Identify which cell holds the provided text, then report its (x, y) central coordinate. 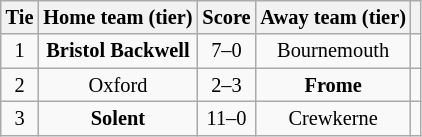
11–0 (226, 118)
Crewkerne (332, 118)
Score (226, 17)
Away team (tier) (332, 17)
Bournemouth (332, 51)
Oxford (118, 85)
Home team (tier) (118, 17)
3 (20, 118)
Tie (20, 17)
Frome (332, 85)
7–0 (226, 51)
2 (20, 85)
2–3 (226, 85)
1 (20, 51)
Bristol Backwell (118, 51)
Solent (118, 118)
